Find where the given text appears and provide that cell's center as (X, Y) coordinate. 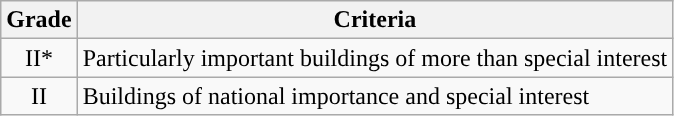
II (39, 96)
Buildings of national importance and special interest (375, 96)
Criteria (375, 20)
Particularly important buildings of more than special interest (375, 58)
II* (39, 58)
Grade (39, 20)
